Find where the given text appears and provide that cell's center as [X, Y] coordinate. 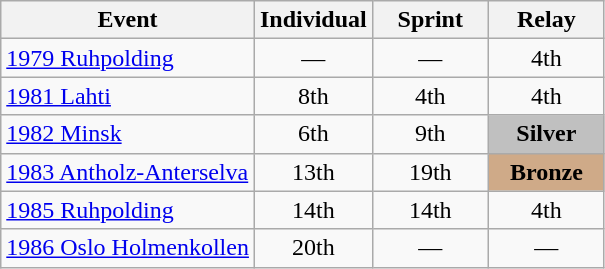
1983 Antholz-Anterselva [128, 172]
8th [313, 96]
Bronze [546, 172]
1981 Lahti [128, 96]
19th [430, 172]
9th [430, 134]
1986 Oslo Holmenkollen [128, 248]
13th [313, 172]
Individual [313, 20]
Sprint [430, 20]
1985 Ruhpolding [128, 210]
Event [128, 20]
Silver [546, 134]
20th [313, 248]
1979 Ruhpolding [128, 58]
1982 Minsk [128, 134]
6th [313, 134]
Relay [546, 20]
